Capture the cell that displays the provided text and extract its (x, y) central coordinate. 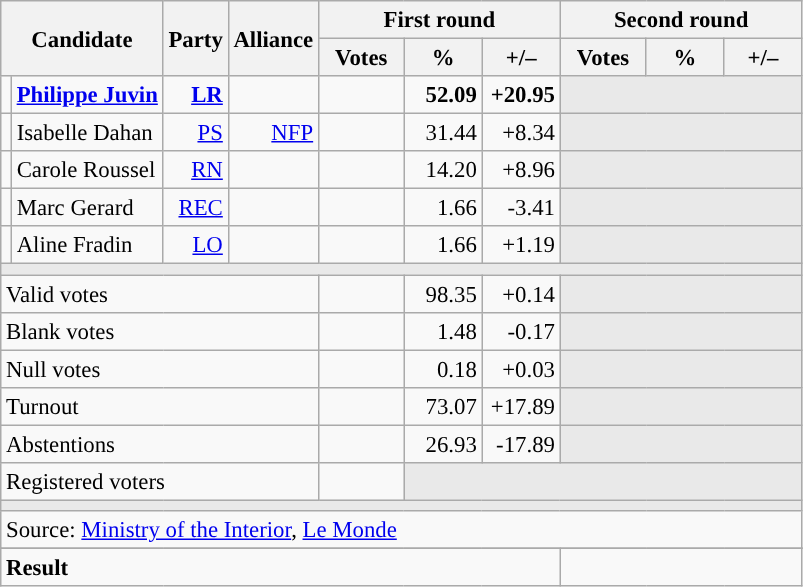
0.18 (443, 369)
Party (196, 38)
-3.41 (521, 208)
Philippe Juvin (87, 95)
REC (196, 208)
Aline Fradin (87, 245)
Blank votes (160, 331)
Valid votes (160, 294)
1.48 (443, 331)
+17.89 (521, 406)
31.44 (443, 133)
+20.95 (521, 95)
98.35 (443, 294)
+8.34 (521, 133)
PS (196, 133)
Result (280, 567)
Null votes (160, 369)
-17.89 (521, 444)
Carole Roussel (87, 170)
26.93 (443, 444)
NFP (273, 133)
Marc Gerard (87, 208)
Second round (681, 20)
LR (196, 95)
14.20 (443, 170)
+0.03 (521, 369)
-0.17 (521, 331)
Candidate (82, 38)
Alliance (273, 38)
+8.96 (521, 170)
Registered voters (160, 482)
Isabelle Dahan (87, 133)
LO (196, 245)
+0.14 (521, 294)
RN (196, 170)
Abstentions (160, 444)
First round (439, 20)
Source: Ministry of the Interior, Le Monde (402, 530)
+1.19 (521, 245)
73.07 (443, 406)
52.09 (443, 95)
Turnout (160, 406)
